Return (X, Y) of the center of cell containing provided text 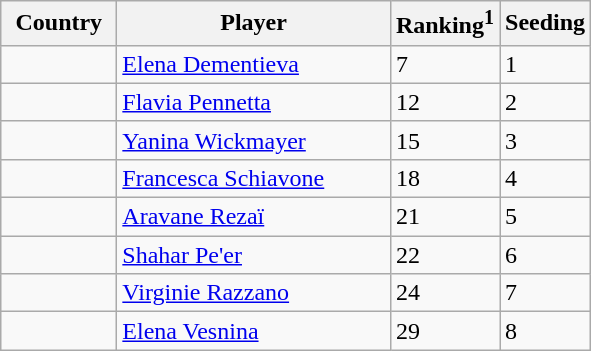
Yanina Wickmayer (254, 140)
4 (546, 178)
5 (546, 217)
Player (254, 24)
18 (444, 178)
Country (59, 24)
12 (444, 102)
8 (546, 331)
Elena Vesnina (254, 331)
Elena Dementieva (254, 64)
3 (546, 140)
24 (444, 293)
Shahar Pe'er (254, 255)
21 (444, 217)
29 (444, 331)
1 (546, 64)
Ranking1 (444, 24)
15 (444, 140)
2 (546, 102)
22 (444, 255)
Seeding (546, 24)
Virginie Razzano (254, 293)
Francesca Schiavone (254, 178)
6 (546, 255)
Aravane Rezaï (254, 217)
Flavia Pennetta (254, 102)
